Output the [X, Y] coordinate of the center of the cell containing the given text.  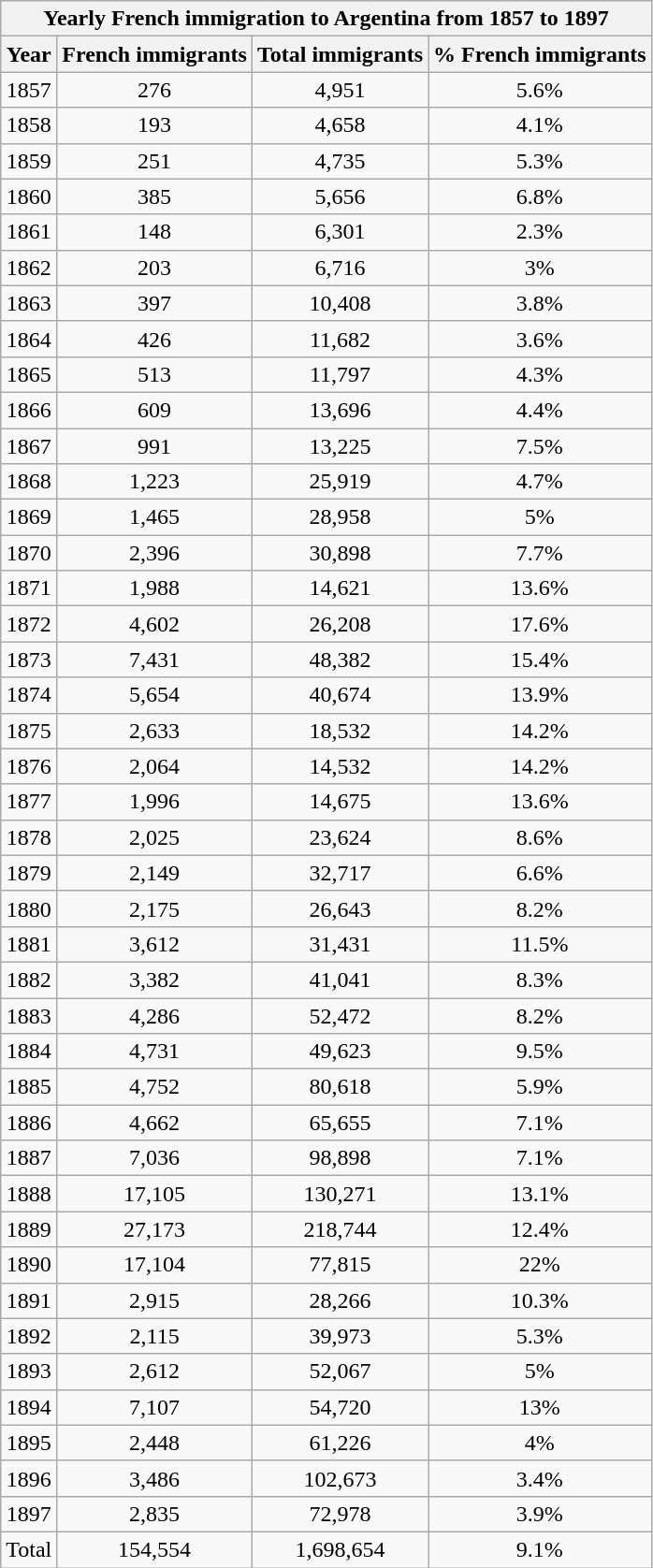
1889 [29, 1229]
72,978 [340, 1514]
1880 [29, 908]
2,612 [155, 1372]
1883 [29, 1015]
3.9% [541, 1514]
6,716 [340, 268]
426 [155, 339]
1896 [29, 1478]
154,554 [155, 1549]
2,915 [155, 1300]
1867 [29, 446]
1857 [29, 90]
31,431 [340, 944]
3,612 [155, 944]
26,643 [340, 908]
French immigrants [155, 54]
Yearly French immigration to Argentina from 1857 to 1897 [326, 19]
48,382 [340, 660]
4,735 [340, 161]
80,618 [340, 1087]
17.6% [541, 624]
11,682 [340, 339]
Total immigrants [340, 54]
218,744 [340, 1229]
7.5% [541, 446]
27,173 [155, 1229]
15.4% [541, 660]
17,105 [155, 1194]
3,382 [155, 980]
1891 [29, 1300]
1875 [29, 731]
1886 [29, 1123]
28,958 [340, 517]
6,301 [340, 232]
1871 [29, 588]
3.4% [541, 1478]
2,115 [155, 1336]
2,633 [155, 731]
513 [155, 374]
8.6% [541, 837]
13,225 [340, 446]
12.4% [541, 1229]
23,624 [340, 837]
1866 [29, 410]
1,698,654 [340, 1549]
Total [29, 1549]
1887 [29, 1158]
52,472 [340, 1015]
30,898 [340, 553]
1888 [29, 1194]
9.5% [541, 1052]
1864 [29, 339]
61,226 [340, 1443]
4,602 [155, 624]
1870 [29, 553]
1,465 [155, 517]
102,673 [340, 1478]
3.8% [541, 303]
65,655 [340, 1123]
1863 [29, 303]
1876 [29, 766]
22% [541, 1265]
39,973 [340, 1336]
1859 [29, 161]
4,658 [340, 125]
14,532 [340, 766]
54,720 [340, 1407]
276 [155, 90]
49,623 [340, 1052]
1874 [29, 695]
% French immigrants [541, 54]
7,107 [155, 1407]
385 [155, 196]
77,815 [340, 1265]
2,396 [155, 553]
25,919 [340, 482]
7.7% [541, 553]
13% [541, 1407]
26,208 [340, 624]
10,408 [340, 303]
98,898 [340, 1158]
4,286 [155, 1015]
1872 [29, 624]
1,996 [155, 802]
1861 [29, 232]
4,951 [340, 90]
2,149 [155, 873]
2,025 [155, 837]
1895 [29, 1443]
1884 [29, 1052]
3.6% [541, 339]
1881 [29, 944]
1858 [29, 125]
40,674 [340, 695]
5.6% [541, 90]
130,271 [340, 1194]
4% [541, 1443]
7,431 [155, 660]
1,223 [155, 482]
5,654 [155, 695]
4.7% [541, 482]
32,717 [340, 873]
2,175 [155, 908]
17,104 [155, 1265]
4,752 [155, 1087]
203 [155, 268]
13,696 [340, 410]
3% [541, 268]
18,532 [340, 731]
397 [155, 303]
6.8% [541, 196]
4.4% [541, 410]
4,662 [155, 1123]
1885 [29, 1087]
10.3% [541, 1300]
251 [155, 161]
193 [155, 125]
1879 [29, 873]
1860 [29, 196]
148 [155, 232]
11,797 [340, 374]
1868 [29, 482]
4.1% [541, 125]
1897 [29, 1514]
609 [155, 410]
Year [29, 54]
7,036 [155, 1158]
2.3% [541, 232]
1882 [29, 980]
1893 [29, 1372]
9.1% [541, 1549]
5,656 [340, 196]
1862 [29, 268]
28,266 [340, 1300]
52,067 [340, 1372]
2,064 [155, 766]
41,041 [340, 980]
13.1% [541, 1194]
1894 [29, 1407]
1878 [29, 837]
2,835 [155, 1514]
4,731 [155, 1052]
4.3% [541, 374]
3,486 [155, 1478]
5.9% [541, 1087]
1865 [29, 374]
6.6% [541, 873]
1877 [29, 802]
1873 [29, 660]
1869 [29, 517]
1890 [29, 1265]
1,988 [155, 588]
2,448 [155, 1443]
13.9% [541, 695]
8.3% [541, 980]
14,675 [340, 802]
991 [155, 446]
11.5% [541, 944]
14,621 [340, 588]
1892 [29, 1336]
